Return (x, y) of the center of cell containing provided text 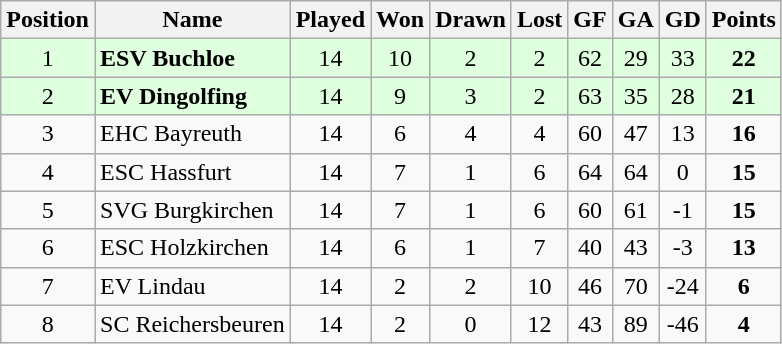
GF (590, 20)
12 (539, 324)
Drawn (471, 20)
61 (636, 210)
Lost (539, 20)
35 (636, 96)
70 (636, 286)
16 (744, 134)
9 (400, 96)
89 (636, 324)
-3 (682, 248)
EV Dingolfing (192, 96)
-24 (682, 286)
63 (590, 96)
8 (48, 324)
EV Lindau (192, 286)
-46 (682, 324)
Played (330, 20)
SC Reichersbeuren (192, 324)
GD (682, 20)
62 (590, 58)
5 (48, 210)
Points (744, 20)
ESV Buchloe (192, 58)
EHC Bayreuth (192, 134)
GA (636, 20)
47 (636, 134)
28 (682, 96)
40 (590, 248)
SVG Burgkirchen (192, 210)
29 (636, 58)
-1 (682, 210)
Won (400, 20)
ESC Holzkirchen (192, 248)
33 (682, 58)
ESC Hassfurt (192, 172)
21 (744, 96)
Position (48, 20)
46 (590, 286)
22 (744, 58)
Name (192, 20)
